Provide the (X, Y) coordinate of the cell's center where the given text is located.  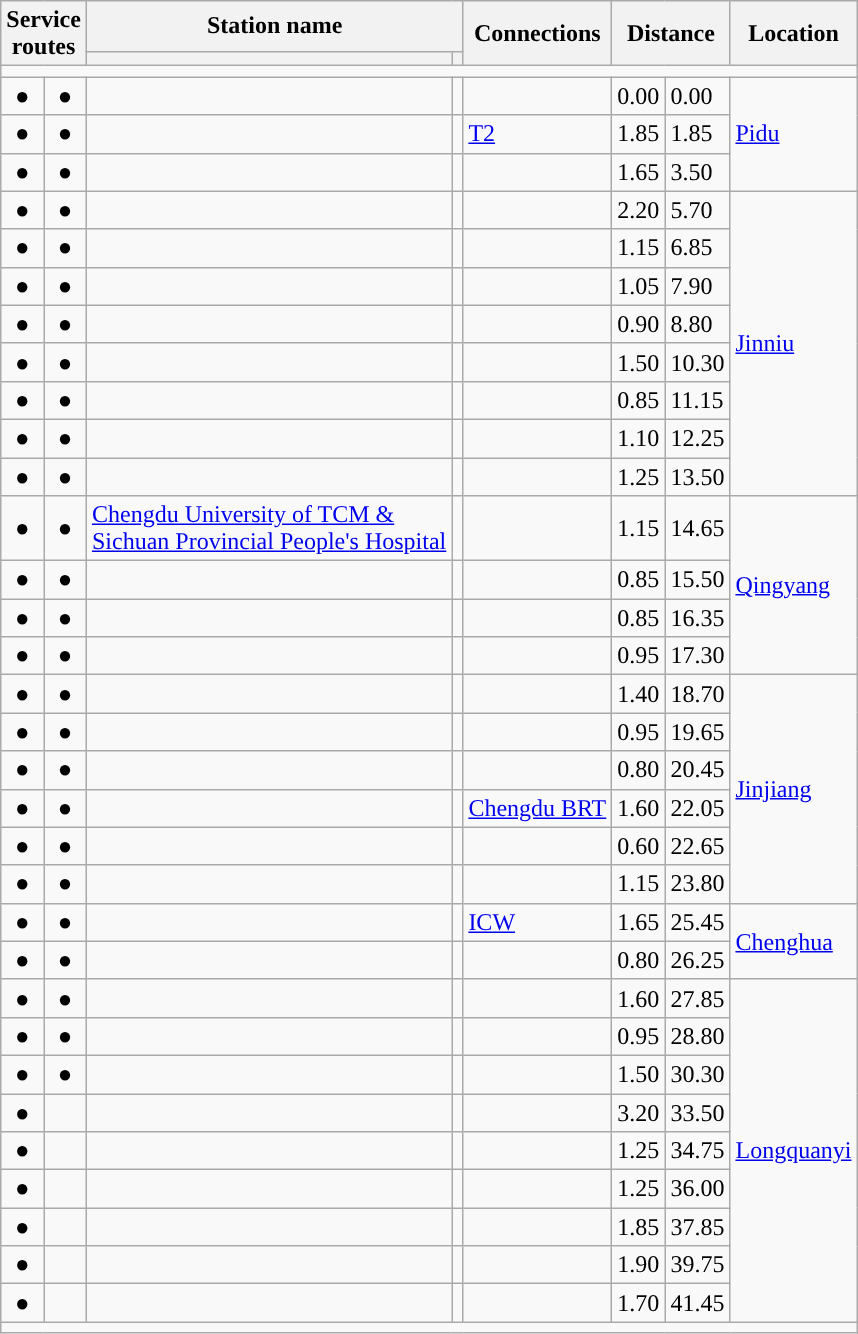
15.50 (698, 580)
Pidu (794, 134)
1.90 (638, 1265)
33.50 (698, 1113)
6.85 (698, 248)
26.25 (698, 960)
Serviceroutes (44, 34)
22.05 (698, 808)
ICW (538, 922)
Chenghua (794, 941)
Chengdu BRT (538, 808)
8.80 (698, 324)
22.65 (698, 846)
34.75 (698, 1151)
16.35 (698, 618)
1.05 (638, 286)
12.25 (698, 438)
Jinjiang (794, 789)
37.85 (698, 1227)
20.45 (698, 770)
Station name (274, 26)
Longquanyi (794, 1150)
28.80 (698, 1036)
Jinniu (794, 343)
14.65 (698, 528)
2.20 (638, 210)
0.90 (638, 324)
30.30 (698, 1074)
13.50 (698, 477)
Qingyang (794, 586)
41.45 (698, 1303)
39.75 (698, 1265)
1.70 (638, 1303)
1.40 (638, 694)
18.70 (698, 694)
Location (794, 34)
Connections (538, 34)
T2 (538, 134)
25.45 (698, 922)
1.10 (638, 438)
7.90 (698, 286)
27.85 (698, 998)
19.65 (698, 732)
5.70 (698, 210)
10.30 (698, 362)
11.15 (698, 400)
17.30 (698, 656)
0.60 (638, 846)
23.80 (698, 884)
Chengdu University of TCM &Sichuan Provincial People's Hospital (268, 528)
Distance (671, 34)
3.50 (698, 172)
3.20 (638, 1113)
36.00 (698, 1189)
